Search for the cell housing the specified text and yield its [X, Y] center coordinate. 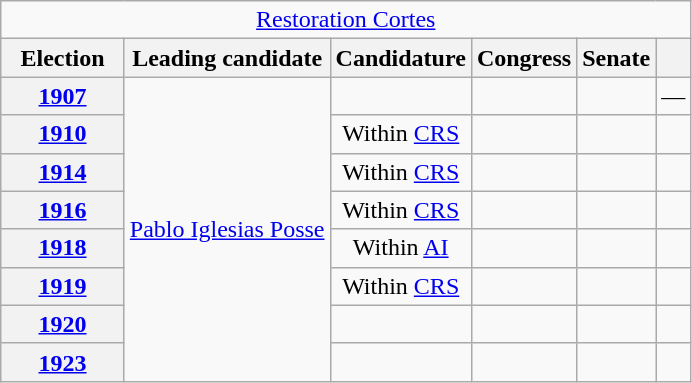
Pablo Iglesias Posse [227, 229]
1907 [63, 96]
Candidature [400, 58]
1919 [63, 286]
1916 [63, 210]
Restoration Cortes [346, 20]
— [674, 96]
Senate [616, 58]
1910 [63, 134]
Leading candidate [227, 58]
Congress [524, 58]
1920 [63, 324]
1923 [63, 362]
Within AI [400, 248]
Election [63, 58]
1918 [63, 248]
1914 [63, 172]
